Extract the (x, y) coordinate from the center of the cell holding the provided text.  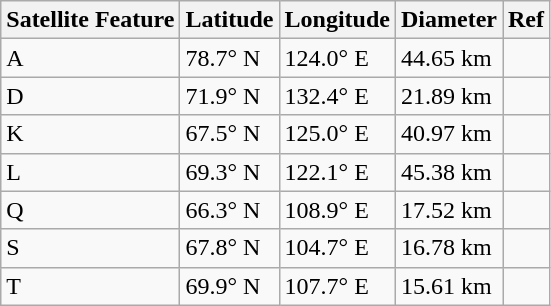
Diameter (448, 20)
66.3° N (230, 210)
122.1° E (337, 172)
69.9° N (230, 286)
40.97 km (448, 134)
D (90, 96)
17.52 km (448, 210)
16.78 km (448, 248)
67.5° N (230, 134)
Ref (526, 20)
44.65 km (448, 58)
Latitude (230, 20)
107.7° E (337, 286)
132.4° E (337, 96)
104.7° E (337, 248)
21.89 km (448, 96)
Longitude (337, 20)
78.7° N (230, 58)
69.3° N (230, 172)
71.9° N (230, 96)
A (90, 58)
K (90, 134)
T (90, 286)
67.8° N (230, 248)
15.61 km (448, 286)
L (90, 172)
45.38 km (448, 172)
125.0° E (337, 134)
Satellite Feature (90, 20)
124.0° E (337, 58)
Q (90, 210)
S (90, 248)
108.9° E (337, 210)
